Provide the (X, Y) coordinate of the cell's center where the given text is located.  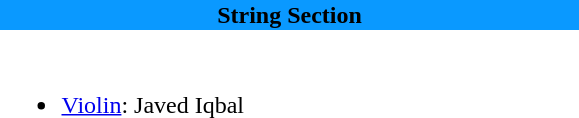
String Section (290, 15)
